Provide the [X, Y] coordinate of the cell's center where the given text is located.  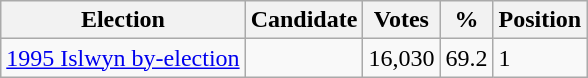
Votes [402, 20]
Position [540, 20]
69.2 [466, 58]
1995 Islwyn by-election [123, 58]
Candidate [304, 20]
1 [540, 58]
% [466, 20]
16,030 [402, 58]
Election [123, 20]
